Provide the [X, Y] coordinate of the cell's center where the given text is located.  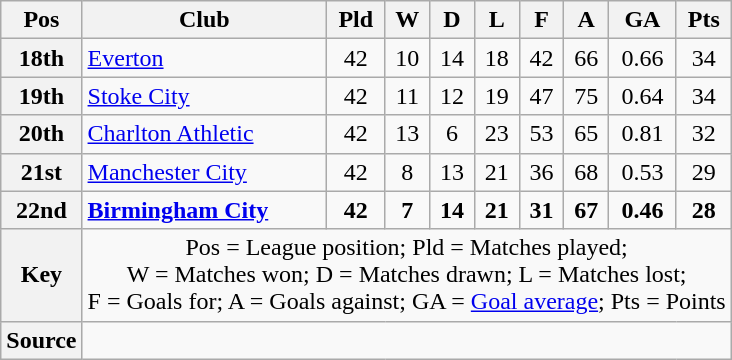
L [496, 20]
F [542, 20]
0.64 [643, 96]
7 [408, 210]
A [586, 20]
0.46 [643, 210]
0.53 [643, 172]
20th [42, 134]
8 [408, 172]
21st [42, 172]
D [452, 20]
66 [586, 58]
Charlton Athletic [204, 134]
Key [42, 275]
68 [586, 172]
19th [42, 96]
18th [42, 58]
10 [408, 58]
0.66 [643, 58]
Everton [204, 58]
Pts [704, 20]
12 [452, 96]
Manchester City [204, 172]
36 [542, 172]
19 [496, 96]
0.81 [643, 134]
Club [204, 20]
GA [643, 20]
75 [586, 96]
Source [42, 340]
18 [496, 58]
65 [586, 134]
32 [704, 134]
Pld [356, 20]
22nd [42, 210]
28 [704, 210]
6 [452, 134]
11 [408, 96]
53 [542, 134]
67 [586, 210]
29 [704, 172]
23 [496, 134]
31 [542, 210]
Pos [42, 20]
W [408, 20]
Birmingham City [204, 210]
47 [542, 96]
Stoke City [204, 96]
